Return the (x, y) coordinate for the center point of the cell that contains the specified text.  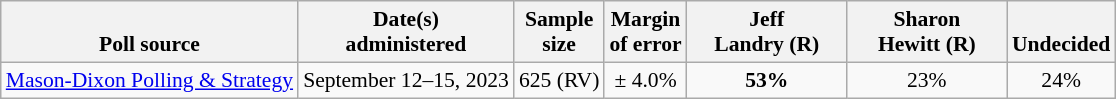
± 4.0% (645, 80)
625 (RV) (560, 80)
JeffLandry (R) (767, 32)
24% (1061, 80)
53% (767, 80)
Date(s)administered (406, 32)
Mason-Dixon Polling & Strategy (150, 80)
Marginof error (645, 32)
SharonHewitt (R) (927, 32)
23% (927, 80)
September 12–15, 2023 (406, 80)
Undecided (1061, 32)
Samplesize (560, 32)
Poll source (150, 32)
